From the cell containing the given text, extract its center point as (x, y) coordinate. 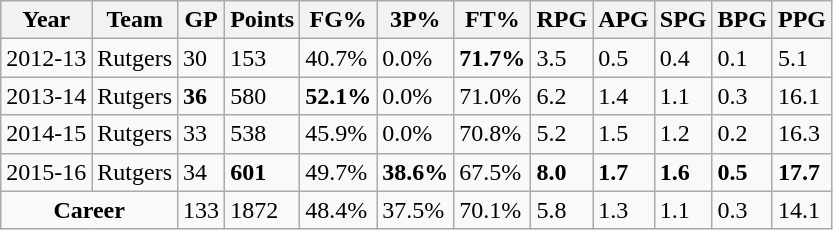
2013-14 (46, 96)
Team (135, 20)
0.2 (742, 134)
1.5 (624, 134)
1.2 (683, 134)
GP (202, 20)
PPG (802, 20)
BPG (742, 20)
48.4% (338, 210)
Points (262, 20)
0.4 (683, 58)
FT% (492, 20)
5.1 (802, 58)
5.8 (562, 210)
67.5% (492, 172)
71.7% (492, 58)
Year (46, 20)
FG% (338, 20)
71.0% (492, 96)
16.1 (802, 96)
38.6% (416, 172)
70.8% (492, 134)
14.1 (802, 210)
8.0 (562, 172)
33 (202, 134)
1.7 (624, 172)
16.3 (802, 134)
1872 (262, 210)
1.6 (683, 172)
0.1 (742, 58)
1.4 (624, 96)
580 (262, 96)
601 (262, 172)
17.7 (802, 172)
36 (202, 96)
5.2 (562, 134)
1.3 (624, 210)
3.5 (562, 58)
2014-15 (46, 134)
49.7% (338, 172)
RPG (562, 20)
40.7% (338, 58)
6.2 (562, 96)
70.1% (492, 210)
Career (90, 210)
30 (202, 58)
APG (624, 20)
2015-16 (46, 172)
34 (202, 172)
37.5% (416, 210)
3P% (416, 20)
52.1% (338, 96)
538 (262, 134)
45.9% (338, 134)
153 (262, 58)
SPG (683, 20)
133 (202, 210)
2012-13 (46, 58)
